Return the [X, Y] coordinate for the center point of the cell that contains the specified text.  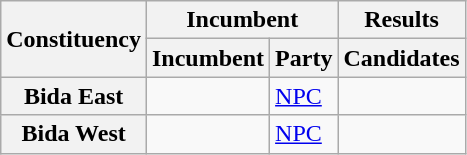
Party [304, 58]
Candidates [402, 58]
Results [402, 20]
Constituency [74, 39]
Bida East [74, 96]
Bida West [74, 134]
